Pinpoint the cell where the given text exists, returning its (x, y) midpoint coordinate. 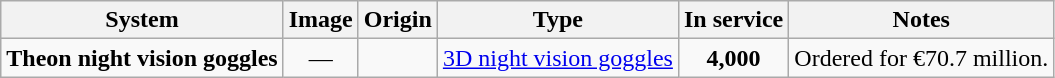
Ordered for €70.7 million. (922, 58)
3D night vision goggles (558, 58)
4,000 (733, 58)
Type (558, 20)
Origin (398, 20)
In service (733, 20)
Notes (922, 20)
System (142, 20)
Image (320, 20)
— (320, 58)
Theon night vision goggles (142, 58)
